Pinpoint the cell where the given text exists, returning its [X, Y] midpoint coordinate. 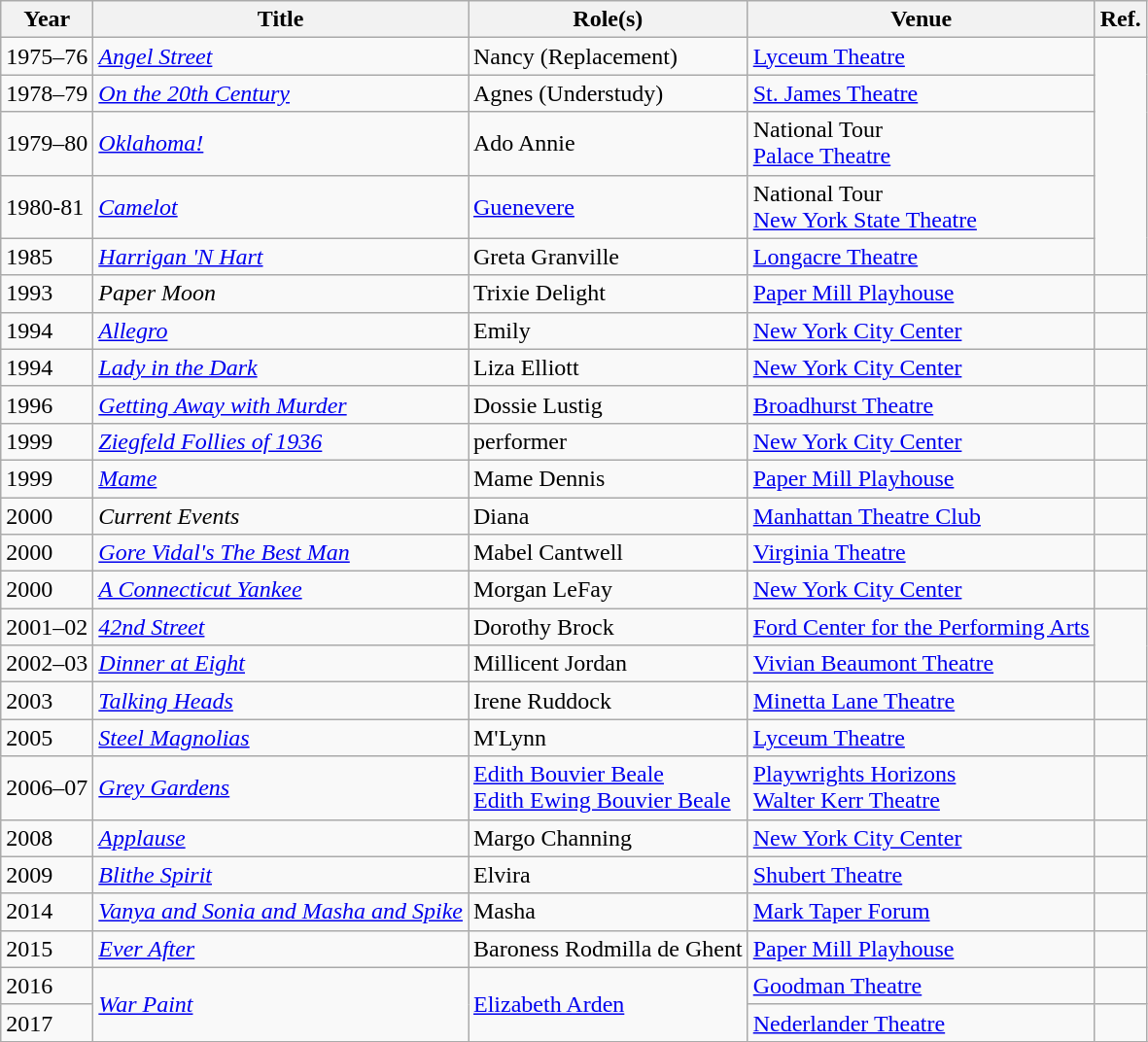
Virginia Theatre [922, 553]
Ado Annie [609, 144]
Steel Magnolias [281, 738]
On the 20th Century [281, 93]
A Connecticut Yankee [281, 590]
2015 [47, 949]
Vanya and Sonia and Masha and Spike [281, 912]
Edith Bouvier Beale Edith Ewing Bouvier Beale [609, 787]
Manhattan Theatre Club [922, 516]
National TourPalace Theatre [922, 144]
National TourNew York State Theatre [922, 206]
Dinner at Eight [281, 664]
Trixie Delight [609, 294]
Applause [281, 838]
Shubert Theatre [922, 875]
Longacre Theatre [922, 257]
Blithe Spirit [281, 875]
Mabel Cantwell [609, 553]
2002–03 [47, 664]
Goodman Theatre [922, 986]
1993 [47, 294]
Millicent Jordan [609, 664]
Role(s) [609, 19]
Gore Vidal's The Best Man [281, 553]
Margo Channing [609, 838]
performer [609, 441]
Grey Gardens [281, 787]
Liza Elliott [609, 367]
Masha [609, 912]
2003 [47, 701]
1980-81 [47, 206]
Ever After [281, 949]
Year [47, 19]
42nd Street [281, 627]
Diana [609, 516]
1985 [47, 257]
Mame Dennis [609, 478]
Vivian Beaumont Theatre [922, 664]
2014 [47, 912]
Allegro [281, 330]
Nancy (Replacement) [609, 56]
St. James Theatre [922, 93]
2017 [47, 1023]
Nederlander Theatre [922, 1023]
2001–02 [47, 627]
Current Events [281, 516]
2016 [47, 986]
Morgan LeFay [609, 590]
Camelot [281, 206]
1996 [47, 404]
Oklahoma! [281, 144]
Agnes (Understudy) [609, 93]
Minetta Lane Theatre [922, 701]
2006–07 [47, 787]
War Paint [281, 1004]
Irene Ruddock [609, 701]
Greta Granville [609, 257]
Ziegfeld Follies of 1936 [281, 441]
Mark Taper Forum [922, 912]
Paper Moon [281, 294]
Elvira [609, 875]
Elizabeth Arden [609, 1004]
1978–79 [47, 93]
Venue [922, 19]
Getting Away with Murder [281, 404]
Title [281, 19]
Guenevere [609, 206]
Ford Center for the Performing Arts [922, 627]
Lady in the Dark [281, 367]
Playwrights Horizons Walter Kerr Theatre [922, 787]
Talking Heads [281, 701]
Dorothy Brock [609, 627]
Baroness Rodmilla de Ghent [609, 949]
Emily [609, 330]
2009 [47, 875]
Mame [281, 478]
2005 [47, 738]
1975–76 [47, 56]
1979–80 [47, 144]
Broadhurst Theatre [922, 404]
M'Lynn [609, 738]
Harrigan 'N Hart [281, 257]
2008 [47, 838]
Dossie Lustig [609, 404]
Angel Street [281, 56]
Ref. [1120, 19]
